Provide the [x, y] coordinate of the cell's center where the given text is located.  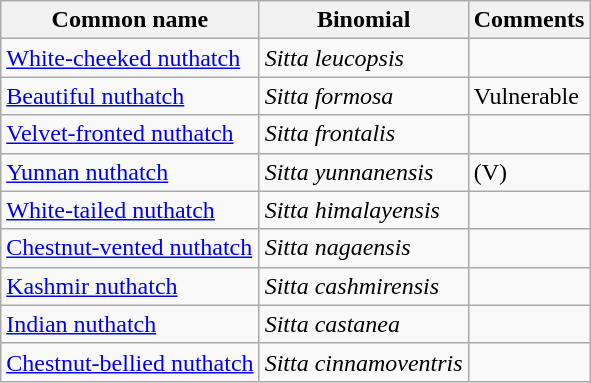
Velvet-fronted nuthatch [130, 134]
Sitta cinnamoventris [364, 362]
Binomial [364, 20]
White-cheeked nuthatch [130, 58]
Sitta formosa [364, 96]
White-tailed nuthatch [130, 210]
Vulnerable [529, 96]
Sitta leucopsis [364, 58]
Sitta nagaensis [364, 248]
Chestnut-vented nuthatch [130, 248]
Kashmir nuthatch [130, 286]
Sitta yunnanensis [364, 172]
Indian nuthatch [130, 324]
Yunnan nuthatch [130, 172]
Beautiful nuthatch [130, 96]
Sitta cashmirensis [364, 286]
Chestnut-bellied nuthatch [130, 362]
Sitta himalayensis [364, 210]
Common name [130, 20]
Sitta castanea [364, 324]
Comments [529, 20]
Sitta frontalis [364, 134]
(V) [529, 172]
